Search for the cell housing the specified text and yield its (X, Y) center coordinate. 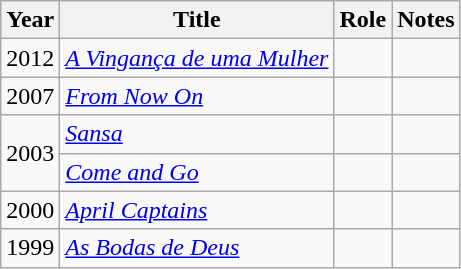
From Now On (197, 96)
2000 (30, 210)
Sansa (197, 134)
A Vingança de uma Mulher (197, 58)
Notes (426, 20)
2012 (30, 58)
Come and Go (197, 172)
2007 (30, 96)
Year (30, 20)
As Bodas de Deus (197, 248)
Title (197, 20)
2003 (30, 153)
Role (363, 20)
April Captains (197, 210)
1999 (30, 248)
